Return (x, y) of the center of cell containing provided text 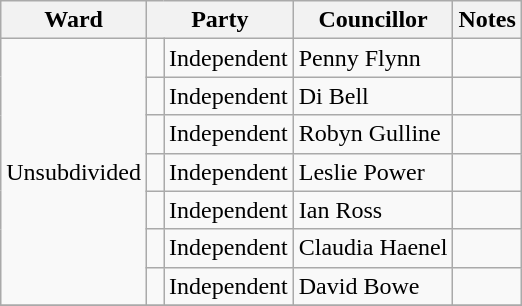
Unsubdivided (74, 172)
Party (220, 20)
Penny Flynn (373, 58)
Councillor (373, 20)
Robyn Gulline (373, 134)
Notes (487, 20)
Di Bell (373, 96)
Ian Ross (373, 210)
Ward (74, 20)
Claudia Haenel (373, 248)
Leslie Power (373, 172)
David Bowe (373, 286)
